Detect which cell encompasses the target text, then output its (x, y) center coordinate. 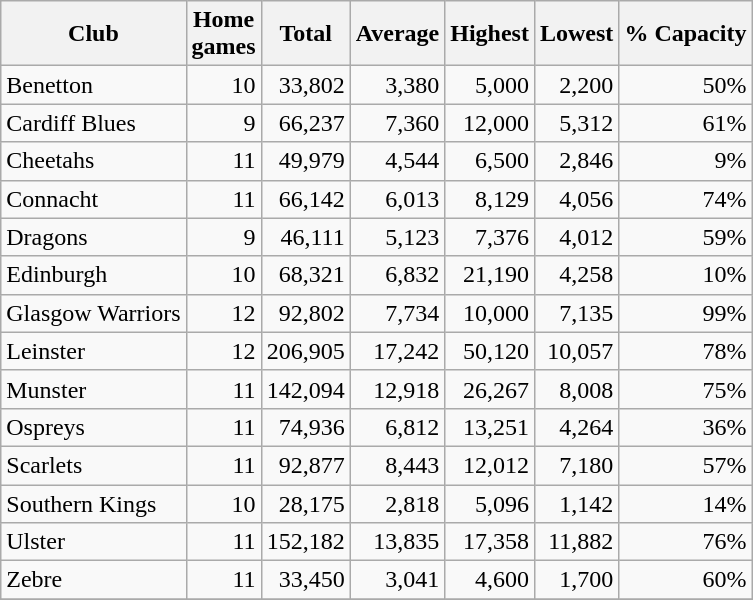
7,360 (398, 123)
28,175 (306, 503)
Edinburgh (94, 275)
68,321 (306, 275)
36% (686, 427)
Cheetahs (94, 161)
12,012 (490, 465)
Ulster (94, 542)
206,905 (306, 351)
Ospreys (94, 427)
10,057 (576, 351)
Average (398, 34)
50,120 (490, 351)
Zebre (94, 580)
Club (94, 34)
Lowest (576, 34)
8,008 (576, 389)
4,258 (576, 275)
33,450 (306, 580)
7,734 (398, 313)
Homegames (224, 34)
Southern Kings (94, 503)
8,443 (398, 465)
5,000 (490, 85)
74% (686, 199)
Connacht (94, 199)
142,094 (306, 389)
76% (686, 542)
61% (686, 123)
2,846 (576, 161)
92,802 (306, 313)
Leinster (94, 351)
4,544 (398, 161)
9% (686, 161)
59% (686, 237)
4,056 (576, 199)
7,135 (576, 313)
66,237 (306, 123)
4,600 (490, 580)
46,111 (306, 237)
11,882 (576, 542)
Total (306, 34)
2,818 (398, 503)
14% (686, 503)
6,832 (398, 275)
Glasgow Warriors (94, 313)
Scarlets (94, 465)
12,918 (398, 389)
12,000 (490, 123)
1,700 (576, 580)
6,500 (490, 161)
75% (686, 389)
7,376 (490, 237)
4,264 (576, 427)
3,041 (398, 580)
8,129 (490, 199)
57% (686, 465)
Highest (490, 34)
6,812 (398, 427)
5,312 (576, 123)
66,142 (306, 199)
3,380 (398, 85)
10,000 (490, 313)
Dragons (94, 237)
13,251 (490, 427)
7,180 (576, 465)
Benetton (94, 85)
Munster (94, 389)
78% (686, 351)
33,802 (306, 85)
99% (686, 313)
5,123 (398, 237)
5,096 (490, 503)
26,267 (490, 389)
60% (686, 580)
10% (686, 275)
6,013 (398, 199)
1,142 (576, 503)
49,979 (306, 161)
74,936 (306, 427)
50% (686, 85)
17,242 (398, 351)
13,835 (398, 542)
Cardiff Blues (94, 123)
152,182 (306, 542)
21,190 (490, 275)
17,358 (490, 542)
92,877 (306, 465)
% Capacity (686, 34)
4,012 (576, 237)
2,200 (576, 85)
